Find where the given text appears and provide that cell's center as (X, Y) coordinate. 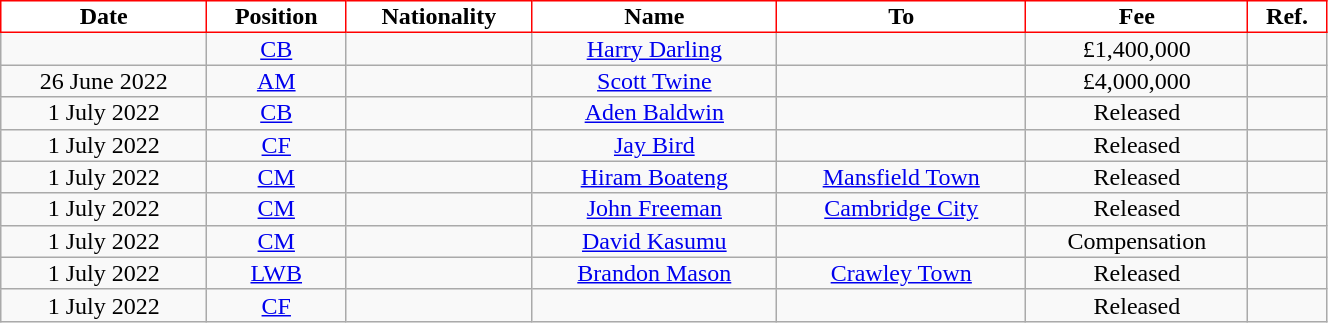
John Freeman (654, 209)
Date (104, 17)
Crawley Town (902, 273)
26 June 2022 (104, 81)
Cambridge City (902, 209)
Compensation (1137, 241)
Harry Darling (654, 49)
Name (654, 17)
£4,000,000 (1137, 81)
Brandon Mason (654, 273)
AM (276, 81)
Hiram Boateng (654, 177)
£1,400,000 (1137, 49)
To (902, 17)
Mansfield Town (902, 177)
Position (276, 17)
Fee (1137, 17)
Jay Bird (654, 145)
Scott Twine (654, 81)
Aden Baldwin (654, 113)
Ref. (1288, 17)
David Kasumu (654, 241)
Nationality (439, 17)
LWB (276, 273)
